Return [X, Y] of the center of cell containing provided text 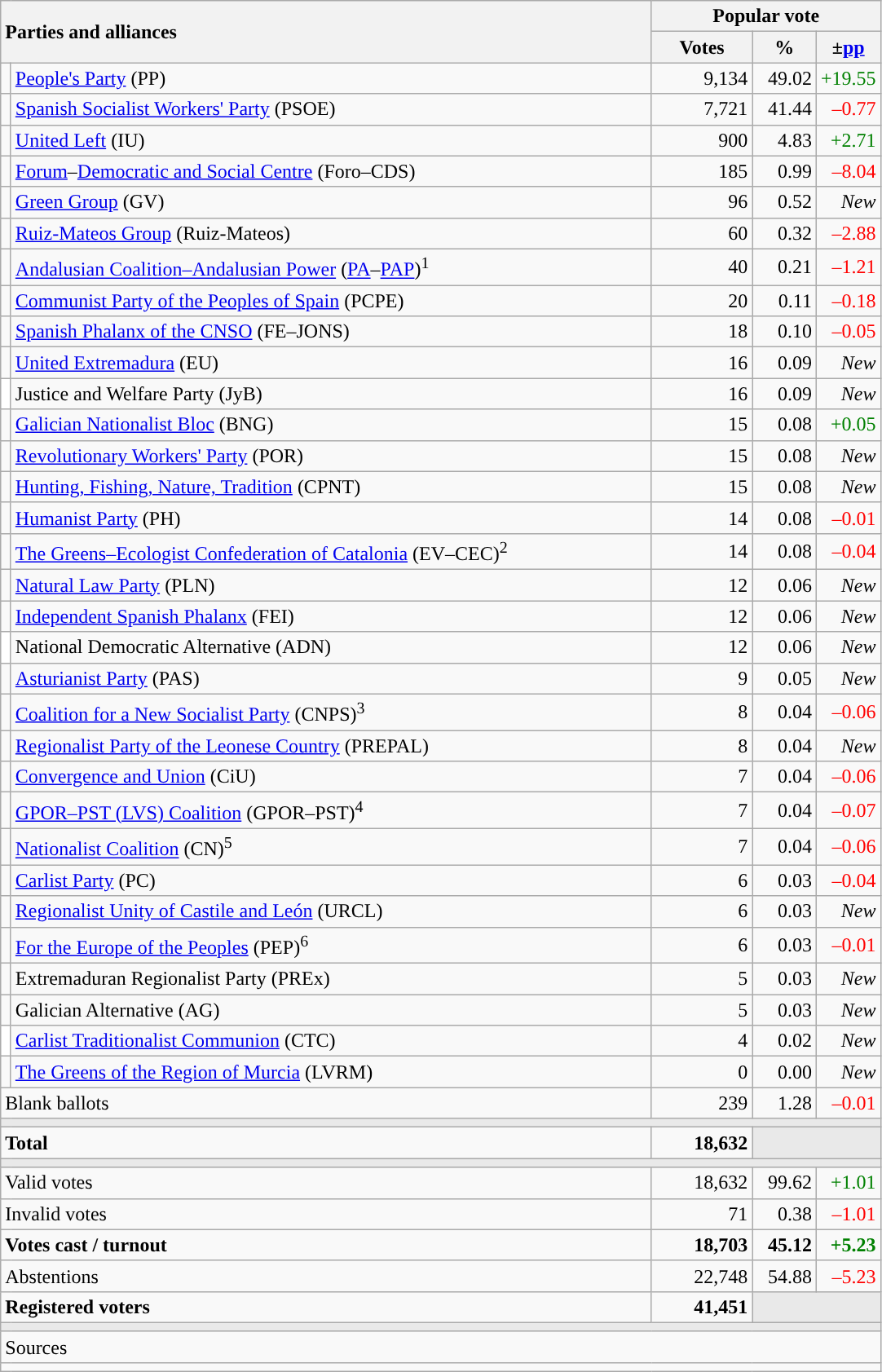
Valid votes [326, 1183]
96 [702, 202]
0.99 [784, 171]
±pp [848, 47]
54.88 [784, 1276]
4.83 [784, 140]
–1.21 [848, 267]
1.28 [784, 1103]
Nationalist Coalition (CN)5 [331, 846]
0.05 [784, 678]
Green Group (GV) [331, 202]
Galician Nationalist Bloc (BNG) [331, 425]
Convergence and Union (CiU) [331, 777]
Justice and Welfare Party (JyB) [331, 394]
20 [702, 301]
% [784, 47]
–2.88 [848, 233]
Abstentions [326, 1276]
71 [702, 1214]
Regionalist Party of the Leonese Country (PREPAL) [331, 746]
Popular vote [766, 16]
49.02 [784, 78]
0 [702, 1072]
Communist Party of the Peoples of Spain (PCPE) [331, 301]
7,721 [702, 109]
Forum–Democratic and Social Centre (Foro–CDS) [331, 171]
Spanish Socialist Workers' Party (PSOE) [331, 109]
185 [702, 171]
For the Europe of the Peoples (PEP)6 [331, 946]
4 [702, 1041]
Ruiz-Mateos Group (Ruiz-Mateos) [331, 233]
–1.01 [848, 1214]
22,748 [702, 1276]
99.62 [784, 1183]
Extremaduran Regionalist Party (PREx) [331, 979]
+19.55 [848, 78]
The Greens–Ecologist Confederation of Catalonia (EV–CEC)2 [331, 551]
The Greens of the Region of Murcia (LVRM) [331, 1072]
9,134 [702, 78]
239 [702, 1103]
900 [702, 140]
+1.01 [848, 1183]
0.21 [784, 267]
0.02 [784, 1041]
Parties and alliances [326, 32]
Regionalist Unity of Castile and León (URCL) [331, 911]
–0.05 [848, 332]
Registered voters [326, 1307]
–0.77 [848, 109]
Invalid votes [326, 1214]
Humanist Party (PH) [331, 518]
Total [326, 1143]
Natural Law Party (PLN) [331, 585]
0.38 [784, 1214]
+5.23 [848, 1245]
18,703 [702, 1245]
45.12 [784, 1245]
Revolutionary Workers' Party (POR) [331, 456]
Hunting, Fishing, Nature, Tradition (CPNT) [331, 487]
Spanish Phalanx of the CNSO (FE–JONS) [331, 332]
0.00 [784, 1072]
+2.71 [848, 140]
0.10 [784, 332]
United Left (IU) [331, 140]
18 [702, 332]
Sources [440, 1347]
–8.04 [848, 171]
Independent Spanish Phalanx (FEI) [331, 616]
40 [702, 267]
60 [702, 233]
Galician Alternative (AG) [331, 1010]
41,451 [702, 1307]
Andalusian Coalition–Andalusian Power (PA–PAP)1 [331, 267]
+0.05 [848, 425]
National Democratic Alternative (ADN) [331, 647]
–5.23 [848, 1276]
–0.18 [848, 301]
0.52 [784, 202]
Carlist Traditionalist Communion (CTC) [331, 1041]
Votes [702, 47]
United Extremadura (EU) [331, 363]
Coalition for a New Socialist Party (CNPS)3 [331, 712]
41.44 [784, 109]
Votes cast / turnout [326, 1245]
–0.07 [848, 810]
Carlist Party (PC) [331, 880]
9 [702, 678]
Asturianist Party (PAS) [331, 678]
0.32 [784, 233]
0.11 [784, 301]
People's Party (PP) [331, 78]
GPOR–PST (LVS) Coalition (GPOR–PST)4 [331, 810]
Blank ballots [326, 1103]
